Pinpoint the cell where the given text exists, returning its (X, Y) midpoint coordinate. 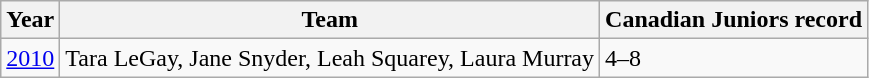
Canadian Juniors record (734, 20)
Tara LeGay, Jane Snyder, Leah Squarey, Laura Murray (330, 58)
Year (30, 20)
Team (330, 20)
4–8 (734, 58)
2010 (30, 58)
